Identify which cell holds the provided text, then report its (X, Y) central coordinate. 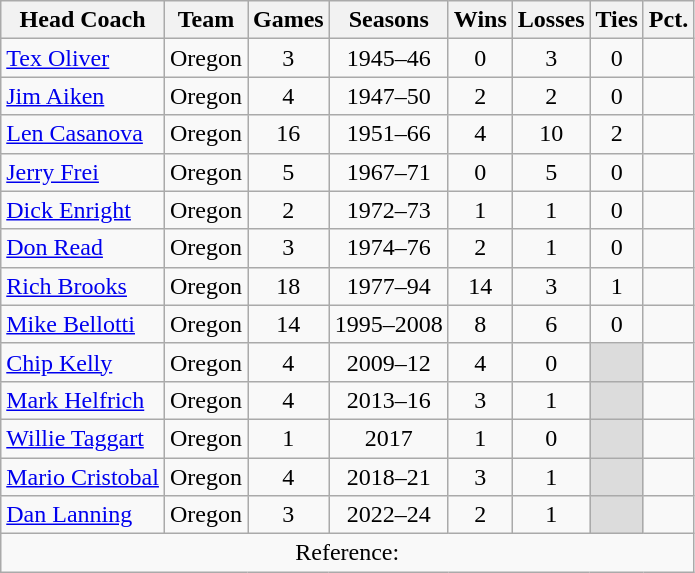
2018–21 (388, 477)
2009–12 (388, 362)
Mike Bellotti (83, 324)
1947–50 (388, 96)
Dan Lanning (83, 515)
Mark Helfrich (83, 400)
1977–94 (388, 286)
10 (551, 134)
Team (206, 20)
Chip Kelly (83, 362)
Pct. (668, 20)
Games (289, 20)
Willie Taggart (83, 438)
Reference: (348, 553)
1967–71 (388, 172)
Seasons (388, 20)
1995–2008 (388, 324)
1972–73 (388, 210)
6 (551, 324)
Wins (480, 20)
2013–16 (388, 400)
Dick Enright (83, 210)
Don Read (83, 248)
16 (289, 134)
1945–46 (388, 58)
Head Coach (83, 20)
1951–66 (388, 134)
Rich Brooks (83, 286)
8 (480, 324)
2017 (388, 438)
18 (289, 286)
Jim Aiken (83, 96)
1974–76 (388, 248)
Jerry Frei (83, 172)
Len Casanova (83, 134)
Losses (551, 20)
Tex Oliver (83, 58)
Mario Cristobal (83, 477)
2022–24 (388, 515)
Ties (616, 20)
